Return [x, y] of the center of cell containing provided text 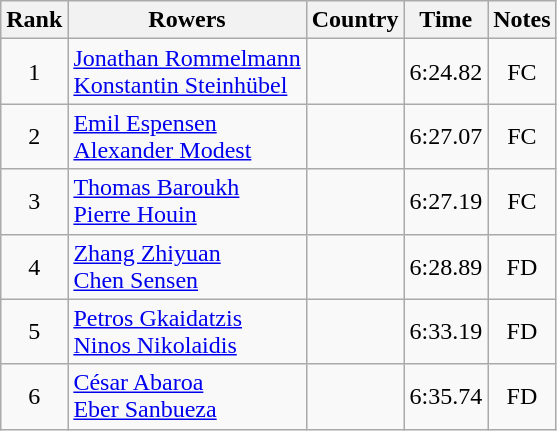
Time [446, 20]
Petros GkaidatzisNinos Nikolaidis [187, 332]
6 [34, 396]
Notes [522, 20]
Jonathan RommelmannKonstantin Steinhübel [187, 72]
Emil EspensenAlexander Modest [187, 136]
6:24.82 [446, 72]
Zhang ZhiyuanChen Sensen [187, 266]
Rank [34, 20]
6:27.19 [446, 202]
6:27.07 [446, 136]
Thomas BaroukhPierre Houin [187, 202]
Country [355, 20]
5 [34, 332]
Rowers [187, 20]
4 [34, 266]
3 [34, 202]
1 [34, 72]
César AbaroaEber Sanbueza [187, 396]
6:28.89 [446, 266]
6:35.74 [446, 396]
6:33.19 [446, 332]
2 [34, 136]
